Search for the cell housing the specified text and yield its (x, y) center coordinate. 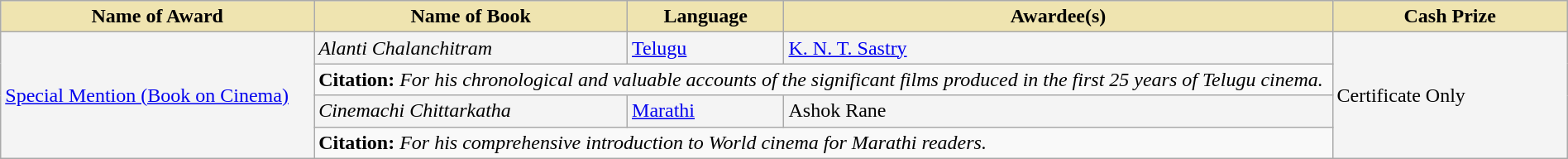
K. N. T. Sastry (1059, 48)
Citation: For his comprehensive introduction to World cinema for Marathi readers. (824, 142)
Name of Book (471, 17)
Language (706, 17)
Name of Award (157, 17)
Certificate Only (1450, 95)
Cinemachi Chittarkatha (471, 111)
Citation: For his chronological and valuable accounts of the significant films produced in the first 25 years of Telugu cinema. (824, 79)
Cash Prize (1450, 17)
Alanti Chalanchitram (471, 48)
Special Mention (Book on Cinema) (157, 95)
Marathi (706, 111)
Awardee(s) (1059, 17)
Telugu (706, 48)
Ashok Rane (1059, 111)
